Output the (X, Y) coordinate of the center of the cell containing the given text.  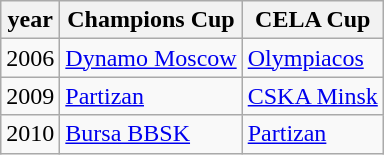
CSKA Minsk (312, 96)
2009 (30, 96)
Champions Cup (151, 20)
CELA Cup (312, 20)
year (30, 20)
Bursa BBSK (151, 134)
2006 (30, 58)
Olympiacos (312, 58)
Dynamo Moscow (151, 58)
2010 (30, 134)
